Scan for the cell matching the given text and deliver its (x, y) coordinate at center. 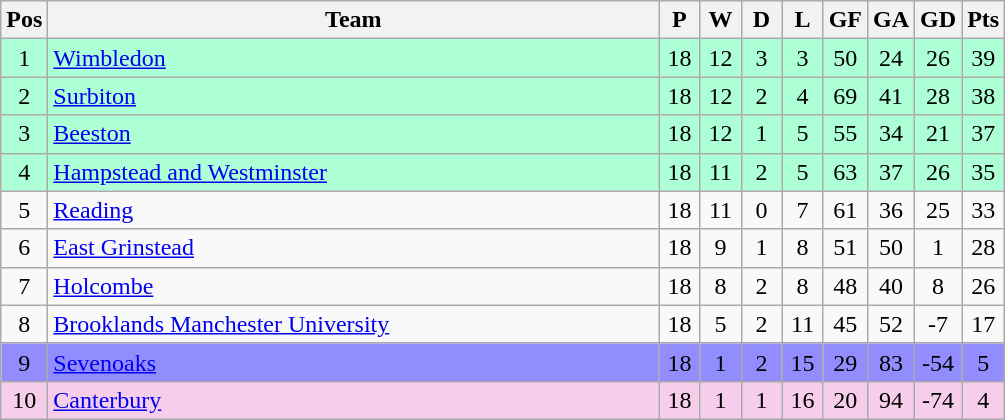
Team (354, 20)
-7 (938, 324)
21 (938, 134)
51 (845, 248)
Brooklands Manchester University (354, 324)
Hampstead and Westminster (354, 172)
Holcombe (354, 286)
24 (892, 58)
61 (845, 210)
Beeston (354, 134)
Reading (354, 210)
33 (984, 210)
Wimbledon (354, 58)
GA (892, 20)
Canterbury (354, 400)
W (720, 20)
55 (845, 134)
52 (892, 324)
15 (802, 362)
GF (845, 20)
6 (24, 248)
36 (892, 210)
69 (845, 96)
83 (892, 362)
29 (845, 362)
Surbiton (354, 96)
-54 (938, 362)
L (802, 20)
20 (845, 400)
Sevenoaks (354, 362)
39 (984, 58)
Pos (24, 20)
16 (802, 400)
P (680, 20)
-74 (938, 400)
41 (892, 96)
94 (892, 400)
35 (984, 172)
0 (762, 210)
48 (845, 286)
40 (892, 286)
10 (24, 400)
East Grinstead (354, 248)
38 (984, 96)
GD (938, 20)
17 (984, 324)
45 (845, 324)
34 (892, 134)
D (762, 20)
25 (938, 210)
Pts (984, 20)
63 (845, 172)
